Provide the (x, y) coordinate of the cell's center where the given text is located.  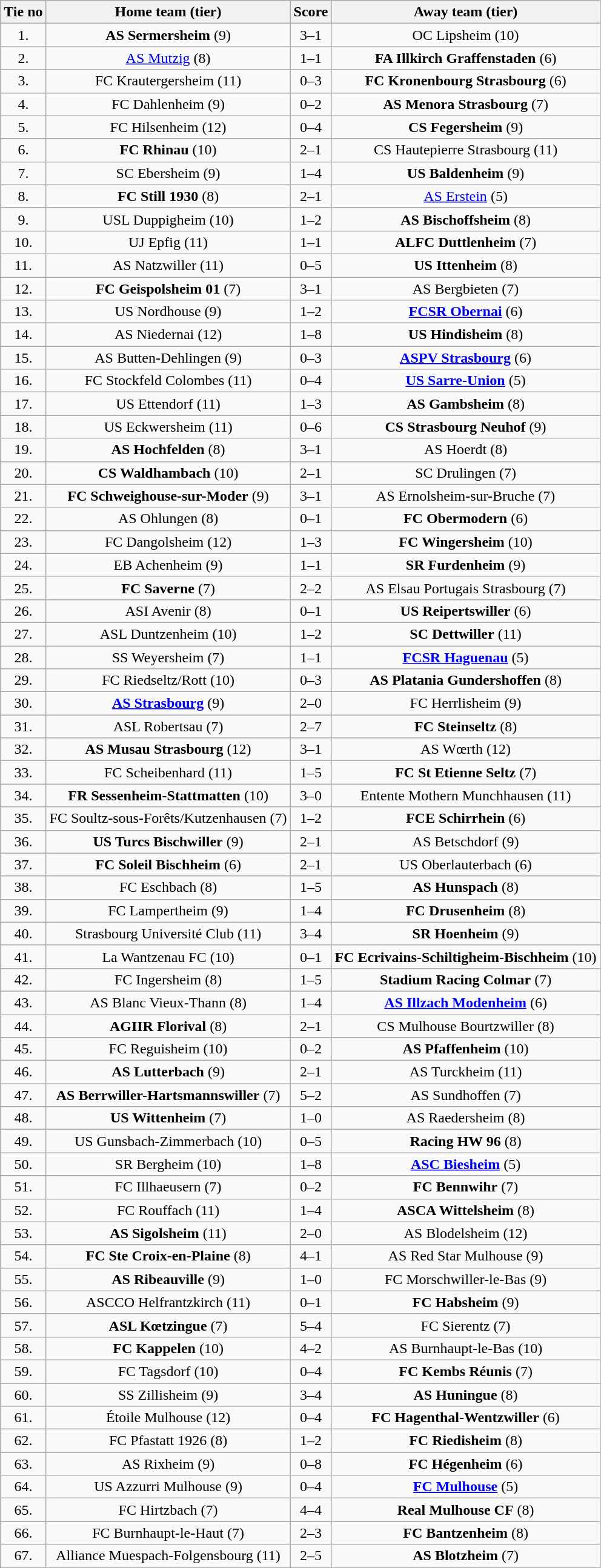
FC Dahlenheim (9) (168, 104)
51. (23, 1187)
45. (23, 1049)
18. (23, 427)
4. (23, 104)
FC Bennwihr (7) (465, 1187)
57. (23, 1325)
US Ettendorf (11) (168, 404)
7. (23, 173)
US Sarre-Union (5) (465, 381)
AS Pfaffenheim (10) (465, 1049)
11. (23, 265)
AS Sundhoffen (7) (465, 1095)
65. (23, 1510)
SR Hoenheim (9) (465, 934)
16. (23, 381)
AS Strasbourg (9) (168, 703)
55. (23, 1279)
FC Rhinau (10) (168, 150)
FC Mulhouse (5) (465, 1487)
FC Hégenheim (6) (465, 1464)
CS Hautepierre Strasbourg (11) (465, 150)
40. (23, 934)
2–3 (311, 1533)
21. (23, 496)
FC Illhaeusern (7) (168, 1187)
AS Niedernai (12) (168, 335)
39. (23, 911)
26. (23, 611)
61. (23, 1418)
FC Hirtzbach (7) (168, 1510)
CS Mulhouse Bourtzwiller (8) (465, 1026)
23. (23, 542)
ASCCO Helfrantzkirch (11) (168, 1302)
AS Blotzheim (7) (465, 1556)
36. (23, 842)
AS Platania Gundershoffen (8) (465, 680)
FC Krautergersheim (11) (168, 81)
FC Hagenthal-Wentzwiller (6) (465, 1418)
2–2 (311, 588)
41. (23, 957)
Alliance Muespach-Folgensbourg (11) (168, 1556)
37. (23, 865)
FC Sierentz (7) (465, 1325)
5–4 (311, 1325)
AS Betschdorf (9) (465, 842)
US Wittenheim (7) (168, 1118)
FC Stockfeld Colombes (11) (168, 381)
5–2 (311, 1095)
AS Raedersheim (8) (465, 1118)
FR Sessenheim-Stattmatten (10) (168, 796)
FC Saverne (7) (168, 588)
US Ittenheim (8) (465, 265)
FC Burnhaupt-le-Haut (7) (168, 1533)
29. (23, 680)
US Hindisheim (8) (465, 335)
2–5 (311, 1556)
3. (23, 81)
AS Wœrth (12) (465, 749)
FC Eschbach (8) (168, 888)
FC Geispolsheim 01 (7) (168, 289)
Tie no (23, 12)
66. (23, 1533)
47. (23, 1095)
FC Drusenheim (8) (465, 911)
28. (23, 657)
34. (23, 796)
4–2 (311, 1348)
14. (23, 335)
30. (23, 703)
SC Ebersheim (9) (168, 173)
0–6 (311, 427)
SC Drulingen (7) (465, 473)
43. (23, 1003)
32. (23, 749)
AS Sigolsheim (11) (168, 1233)
17. (23, 404)
AS Berrwiller-Hartsmannswiller (7) (168, 1095)
Real Mulhouse CF (8) (465, 1510)
Entente Mothern Munchhausen (11) (465, 796)
58. (23, 1348)
38. (23, 888)
46. (23, 1072)
62. (23, 1441)
CS Strasbourg Neuhof (9) (465, 427)
24. (23, 565)
AS Ribeauville (9) (168, 1279)
AGIIR Florival (8) (168, 1026)
AS Blanc Vieux-Thann (8) (168, 1003)
Home team (tier) (168, 12)
OC Lipsheim (10) (465, 35)
AS Burnhaupt-le-Bas (10) (465, 1348)
60. (23, 1394)
10. (23, 242)
AS Red Star Mulhouse (9) (465, 1256)
FC Kembs Réunis (7) (465, 1371)
FC Pfastatt 1926 (8) (168, 1441)
FC Rouffach (11) (168, 1210)
AS Blodelsheim (12) (465, 1233)
25. (23, 588)
FC Scheibenhard (11) (168, 772)
FC Bantzenheim (8) (465, 1533)
12. (23, 289)
54. (23, 1256)
FA Illkirch Graffenstaden (6) (465, 58)
33. (23, 772)
ASL Robertsau (7) (168, 726)
Strasbourg Université Club (11) (168, 934)
CS Fegersheim (9) (465, 127)
US Turcs Bischwiller (9) (168, 842)
Stadium Racing Colmar (7) (465, 980)
SC Dettwiller (11) (465, 634)
FCSR Obernai (6) (465, 312)
42. (23, 980)
AS Ohlungen (8) (168, 519)
59. (23, 1371)
AS Gambsheim (8) (465, 404)
27. (23, 634)
FC Wingersheim (10) (465, 542)
AS Sermersheim (9) (168, 35)
FC Reguisheim (10) (168, 1049)
2. (23, 58)
FC Habsheim (9) (465, 1302)
AS Rixheim (9) (168, 1464)
FC Ste Croix-en-Plaine (8) (168, 1256)
FC Tagsdorf (10) (168, 1371)
ASI Avenir (8) (168, 611)
AS Lutterbach (9) (168, 1072)
SS Weyersheim (7) (168, 657)
56. (23, 1302)
AS Natzwiller (11) (168, 265)
FC Herrlisheim (9) (465, 703)
0–8 (311, 1464)
AS Ernolsheim-sur-Bruche (7) (465, 496)
Étoile Mulhouse (12) (168, 1418)
FC Kappelen (10) (168, 1348)
FC Steinseltz (8) (465, 726)
44. (23, 1026)
15. (23, 358)
FC Riedseltz/Rott (10) (168, 680)
9. (23, 219)
FC Soultz-sous-Forêts/Kutzenhausen (7) (168, 819)
22. (23, 519)
US Reipertswiller (6) (465, 611)
20. (23, 473)
ASC Biesheim (5) (465, 1164)
AS Bergbieten (7) (465, 289)
FC St Etienne Seltz (7) (465, 772)
13. (23, 312)
US Eckwersheim (11) (168, 427)
UJ Epfig (11) (168, 242)
2–7 (311, 726)
Score (311, 12)
ASL Duntzenheim (10) (168, 634)
Away team (tier) (465, 12)
CS Waldhambach (10) (168, 473)
USL Duppigheim (10) (168, 219)
FC Obermodern (6) (465, 519)
AS Turckheim (11) (465, 1072)
EB Achenheim (9) (168, 565)
FC Hilsenheim (12) (168, 127)
AS Hochfelden (8) (168, 450)
ALFC Duttlenheim (7) (465, 242)
31. (23, 726)
3–0 (311, 796)
FC Ingersheim (8) (168, 980)
AS Huningue (8) (465, 1394)
FC Soleil Bischheim (6) (168, 865)
ASPV Strasbourg (6) (465, 358)
FC Still 1930 (8) (168, 196)
US Baldenheim (9) (465, 173)
FC Kronenbourg Strasbourg (6) (465, 81)
50. (23, 1164)
AS Illzach Modenheim (6) (465, 1003)
US Oberlauterbach (6) (465, 865)
67. (23, 1556)
La Wantzenau FC (10) (168, 957)
48. (23, 1118)
FCSR Haguenau (5) (465, 657)
US Azzurri Mulhouse (9) (168, 1487)
AS Erstein (5) (465, 196)
AS Bischoffsheim (8) (465, 219)
AS Musau Strasbourg (12) (168, 749)
35. (23, 819)
FC Riedisheim (8) (465, 1441)
63. (23, 1464)
8. (23, 196)
FC Schweighouse-sur-Moder (9) (168, 496)
AS Butten-Dehlingen (9) (168, 358)
64. (23, 1487)
4–4 (311, 1510)
US Gunsbach-Zimmerbach (10) (168, 1141)
AS Hunspach (8) (465, 888)
4–1 (311, 1256)
6. (23, 150)
5. (23, 127)
Racing HW 96 (8) (465, 1141)
49. (23, 1141)
AS Elsau Portugais Strasbourg (7) (465, 588)
ASCA Wittelsheim (8) (465, 1210)
FCE Schirrhein (6) (465, 819)
FC Lampertheim (9) (168, 911)
53. (23, 1233)
US Nordhouse (9) (168, 312)
1. (23, 35)
SS Zillisheim (9) (168, 1394)
SR Bergheim (10) (168, 1164)
52. (23, 1210)
19. (23, 450)
FC Dangolsheim (12) (168, 542)
FC Ecrivains-Schiltigheim-Bischheim (10) (465, 957)
SR Furdenheim (9) (465, 565)
AS Menora Strasbourg (7) (465, 104)
AS Mutzig (8) (168, 58)
ASL Kœtzingue (7) (168, 1325)
FC Morschwiller-le-Bas (9) (465, 1279)
AS Hoerdt (8) (465, 450)
